From the cell containing the given text, extract its center point as (x, y) coordinate. 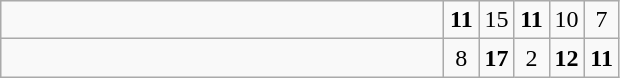
8 (462, 58)
12 (566, 58)
17 (496, 58)
7 (602, 20)
10 (566, 20)
15 (496, 20)
2 (532, 58)
